Determine the (x, y) coordinate at the center of the cell enclosing the given text.  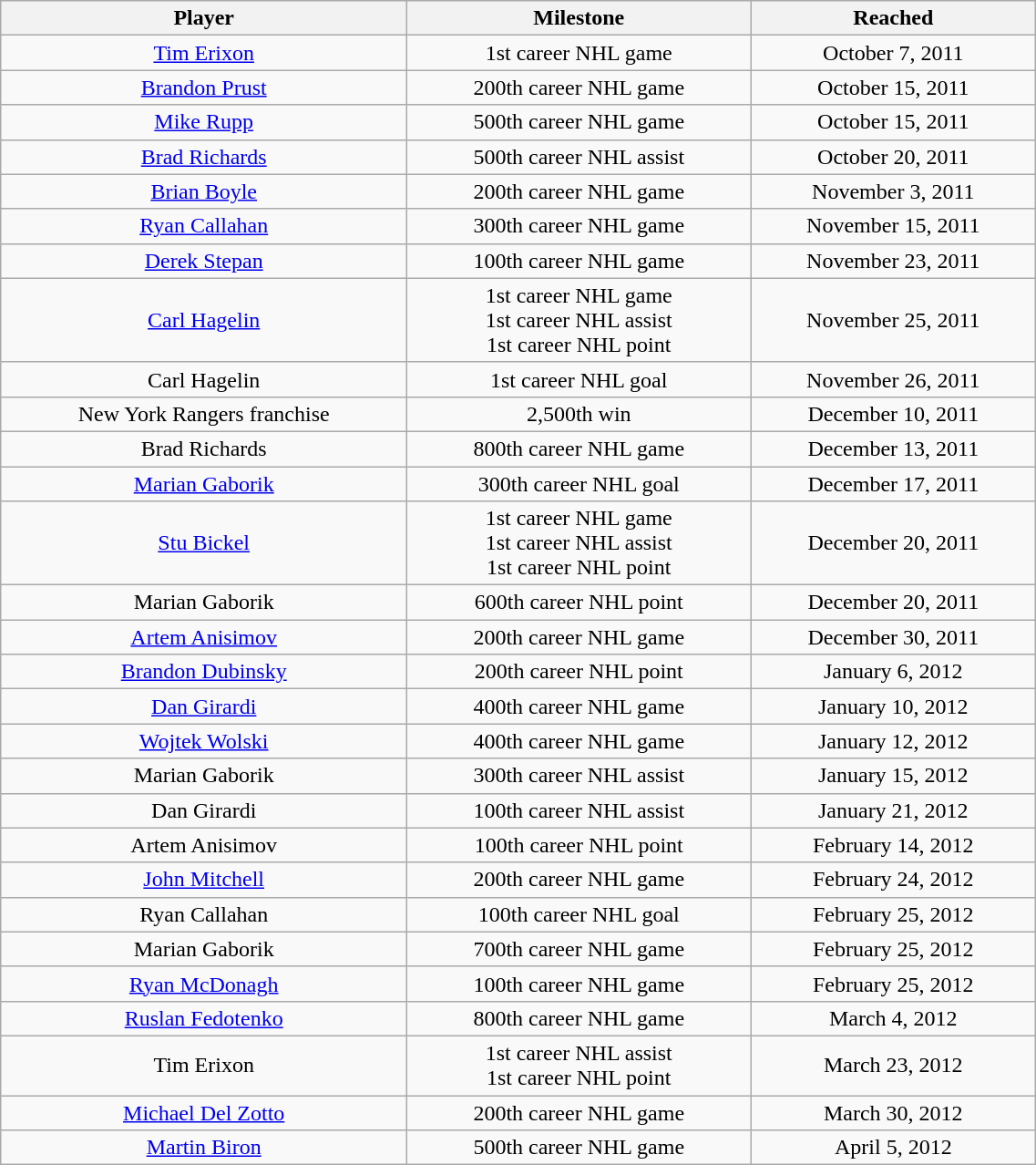
December 30, 2011 (893, 637)
Brandon Prust (204, 88)
January 15, 2012 (893, 776)
Mike Rupp (204, 122)
February 24, 2012 (893, 880)
March 4, 2012 (893, 1018)
New York Rangers franchise (204, 414)
Milestone (580, 18)
John Mitchell (204, 880)
Stu Bickel (204, 543)
January 21, 2012 (893, 810)
300th career NHL goal (580, 484)
October 7, 2011 (893, 53)
300th career NHL game (580, 226)
300th career NHL assist (580, 776)
1st career NHL assist1st career NHL point (580, 1065)
November 25, 2011 (893, 320)
April 5, 2012 (893, 1148)
700th career NHL game (580, 949)
1st career NHL goal (580, 379)
February 14, 2012 (893, 845)
March 23, 2012 (893, 1065)
Ryan McDonagh (204, 984)
December 13, 2011 (893, 448)
January 10, 2012 (893, 706)
Derek Stepan (204, 261)
January 6, 2012 (893, 672)
December 17, 2011 (893, 484)
November 3, 2011 (893, 191)
November 26, 2011 (893, 379)
November 15, 2011 (893, 226)
1st career NHL game (580, 53)
500th career NHL assist (580, 157)
600th career NHL point (580, 603)
2,500th win (580, 414)
Martin Biron (204, 1148)
200th career NHL point (580, 672)
100th career NHL goal (580, 914)
March 30, 2012 (893, 1113)
100th career NHL point (580, 845)
Ruslan Fedotenko (204, 1018)
Player (204, 18)
Reached (893, 18)
Brandon Dubinsky (204, 672)
Brian Boyle (204, 191)
Wojtek Wolski (204, 741)
January 12, 2012 (893, 741)
December 10, 2011 (893, 414)
October 20, 2011 (893, 157)
100th career NHL assist (580, 810)
Michael Del Zotto (204, 1113)
November 23, 2011 (893, 261)
